For the text-containing cell, return its midpoint in (x, y) coordinate format. 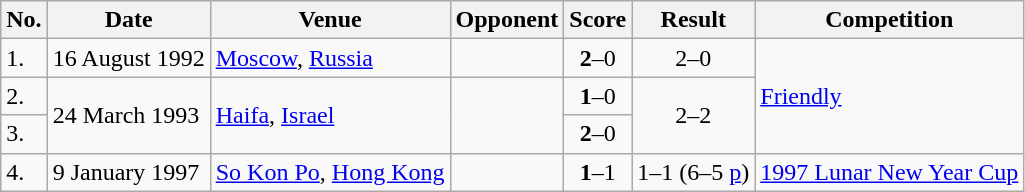
Score (598, 20)
No. (24, 20)
3. (24, 134)
Date (128, 20)
Friendly (890, 96)
Venue (330, 20)
2–2 (694, 115)
1–1 (6–5 p) (694, 172)
Opponent (507, 20)
2. (24, 96)
So Kon Po, Hong Kong (330, 172)
9 January 1997 (128, 172)
1–1 (598, 172)
Result (694, 20)
Moscow, Russia (330, 58)
1–0 (598, 96)
16 August 1992 (128, 58)
Haifa, Israel (330, 115)
1. (24, 58)
4. (24, 172)
Competition (890, 20)
24 March 1993 (128, 115)
1997 Lunar New Year Cup (890, 172)
